Return (X, Y) of the center of cell containing provided text 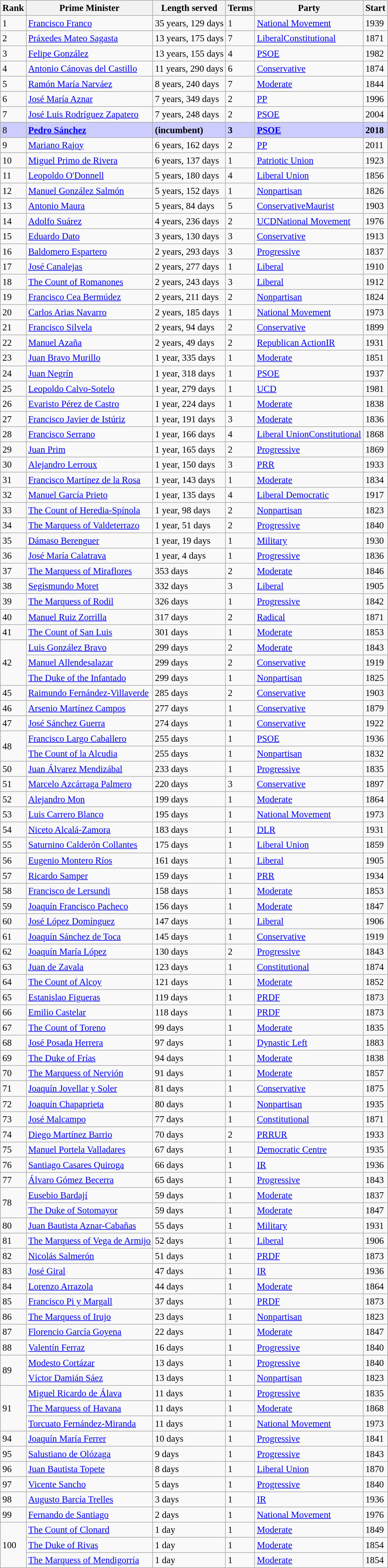
57 (13, 876)
The Duke of Frías (90, 1058)
Rank (13, 8)
13 (13, 206)
Víctor Damián Sáez (90, 1378)
Niceto Alcalá-Zamora (90, 830)
Francisco Martínez de la Rosa (90, 480)
77 (13, 1180)
25 (13, 389)
56 (13, 860)
Juan Álvarez Mendizábal (90, 769)
The Marquess of Nervión (90, 1073)
The Duke of the Infantado (90, 678)
55 (13, 845)
(incumbent) (189, 130)
83 (13, 1271)
2 years, 185 days (189, 313)
1 year, 165 days (189, 449)
121 days (189, 982)
The Duke of Rivas (90, 1545)
The Count of Romanones (90, 282)
87 (13, 1332)
Francisco Javier de Istúriz (90, 419)
1 year, 224 days (189, 404)
52 (13, 800)
6 years, 162 days (189, 145)
8 years, 240 days (189, 84)
7 years, 248 days (189, 115)
84 (13, 1287)
65 days (189, 1180)
Manuel García Prieto (90, 495)
Prime Minister (90, 8)
1 year, 191 days (189, 419)
35 years, 129 days (189, 23)
68 (13, 1043)
64 (13, 982)
The Marquess of Rodil (90, 602)
Party (309, 8)
10 days (189, 1439)
80 (13, 1225)
39 (13, 602)
LiberalConstitutional (309, 38)
Eusebio Bardají (90, 1195)
1934 (375, 876)
Santiago Casares Quiroga (90, 1165)
233 days (189, 769)
1844 (375, 84)
Manuel Ruiz Zorrilla (90, 617)
1883 (375, 1043)
José María Calatrava (90, 556)
147 days (189, 921)
Emilio Castelar (90, 1013)
2 years, 94 days (189, 328)
19 (13, 297)
66 days (189, 1165)
119 days (189, 998)
63 (13, 967)
2018 (375, 130)
52 days (189, 1241)
1937 (375, 373)
73 (13, 1119)
José López Domínguez (90, 921)
1857 (375, 1073)
29 (13, 449)
2 years, 49 days (189, 343)
2011 (375, 145)
1879 (375, 708)
22 (13, 343)
33 (13, 511)
277 days (189, 708)
17 (13, 267)
Saturnino Calderón Collantes (90, 845)
Salustiano de Olózaga (90, 1454)
1832 (375, 754)
1 year, 335 days (189, 358)
2 years, 293 days (189, 251)
13 years, 155 days (189, 54)
José Luis Rodríguez Zapatero (90, 115)
Eduardo Dato (90, 236)
31 (13, 480)
16 days (189, 1347)
42 (13, 662)
32 (13, 495)
The Count of Toreno (90, 1028)
Raimundo Fernández-Villaverde (90, 693)
1 year, 279 days (189, 389)
Republican ActionIR (309, 343)
97 (13, 1485)
The Count of la Alcudia (90, 754)
1852 (375, 982)
Patriotic Union (309, 160)
The Marquess of Irujo (90, 1317)
Dynastic Left (309, 1043)
24 (13, 373)
60 (13, 921)
285 days (189, 693)
1981 (375, 389)
159 days (189, 876)
1913 (375, 236)
The Marquess of Vega de Armijo (90, 1241)
67 (13, 1028)
77 days (189, 1119)
16 (13, 251)
8 days (189, 1469)
1 year, 4 days (189, 556)
301 days (189, 632)
46 (13, 708)
94 (13, 1439)
118 days (189, 1013)
Ramón María Narváez (90, 84)
Felipe González (90, 54)
Joaquín Chapaprieta (90, 1104)
332 days (189, 587)
Arsenio Martínez Campos (90, 708)
10 (13, 160)
72 (13, 1104)
1930 (375, 541)
The Count of Heredia-Spínola (90, 511)
45 (13, 693)
2004 (375, 115)
Álvaro Gómez Becerra (90, 1180)
27 (13, 419)
Práxedes Mateo Sagasta (90, 38)
José Posada Herrera (90, 1043)
1 year, 143 days (189, 480)
2 days (189, 1515)
220 days (189, 784)
Joaquín Jovellar y Soler (90, 1089)
40 (13, 617)
Manuel Portela Valladares (90, 1149)
195 days (189, 815)
37 days (189, 1302)
Luis Carrero Blanco (90, 815)
1897 (375, 784)
55 days (189, 1225)
Juan Bautista Aznar-Cabañas (90, 1225)
2 years, 211 days (189, 297)
51 (13, 784)
José Canalejas (90, 267)
1856 (375, 175)
The Marquess of Valdeterrazo (90, 526)
26 (13, 404)
Pedro Sánchez (90, 130)
Florencio García Goyena (90, 1332)
99 (13, 1515)
UCDNational Movement (309, 221)
22 days (189, 1332)
199 days (189, 800)
175 days (189, 845)
95 (13, 1454)
The Marquess of Havana (90, 1408)
97 days (189, 1043)
Baldomero Espartero (90, 251)
75 (13, 1149)
Alejandro Mon (90, 800)
1834 (375, 480)
1825 (375, 678)
35 (13, 541)
Fernando de Santiago (90, 1515)
23 days (189, 1317)
8 (13, 130)
Leopoldo Calvo-Sotelo (90, 389)
Luis González Bravo (90, 647)
1922 (375, 723)
2 years, 277 days (189, 267)
Diego Martínez Barrio (90, 1134)
353 days (189, 571)
1910 (375, 267)
1939 (375, 23)
Juan Prim (90, 449)
Dámaso Berenguer (90, 541)
123 days (189, 967)
99 days (189, 1028)
Vicente Sancho (90, 1485)
15 (13, 236)
82 (13, 1256)
Joaquín María Ferrer (90, 1439)
47 (13, 723)
1841 (375, 1439)
Democratic Centre (309, 1149)
41 (13, 632)
81 (13, 1241)
Terms (240, 8)
23 (13, 358)
4 years, 236 days (189, 221)
Joaquín Francisco Pacheco (90, 906)
326 days (189, 602)
100 (13, 1545)
1996 (375, 99)
98 (13, 1500)
1982 (375, 54)
61 (13, 936)
José Giral (90, 1271)
Antonio Cánovas del Castillo (90, 69)
Juan Negrín (90, 373)
1912 (375, 282)
Juan Bravo Murillo (90, 358)
37 (13, 571)
Radical (309, 617)
47 days (189, 1271)
70 days (189, 1134)
28 (13, 434)
96 (13, 1469)
Valentín Ferraz (90, 1347)
9 (13, 145)
13 years, 175 days (189, 38)
Start (375, 8)
81 days (189, 1089)
86 (13, 1317)
14 (13, 221)
1 year, 98 days (189, 511)
51 days (189, 1256)
85 (13, 1302)
1824 (375, 297)
1869 (375, 449)
José Sánchez Guerra (90, 723)
67 days (189, 1149)
Liberal UnionConstitutional (309, 434)
5 days (189, 1485)
69 (13, 1058)
The Count of Clonard (90, 1530)
Lorenzo Arrazola (90, 1287)
59 (13, 906)
1 year, 51 days (189, 526)
Length served (189, 8)
1917 (375, 495)
158 days (189, 891)
1826 (375, 191)
1923 (375, 160)
74 (13, 1134)
Alejandro Lerroux (90, 465)
Antonio Maura (90, 206)
Leopoldo O'Donnell (90, 175)
Francisco Franco (90, 23)
12 (13, 191)
71 (13, 1089)
The Duke of Sotomayor (90, 1211)
21 (13, 328)
DLR (309, 830)
5 years, 84 days (189, 206)
UCD (309, 389)
7 years, 349 days (189, 99)
6 years, 137 days (189, 160)
78 (13, 1202)
1 year, 150 days (189, 465)
11 years, 290 days (189, 69)
Marcelo Azcárraga Palmero (90, 784)
88 (13, 1347)
Evaristo Pérez de Castro (90, 404)
Miguel Ricardo de Álava (90, 1393)
18 (13, 282)
Estanislao Figueras (90, 998)
José Malcampo (90, 1119)
5 years, 180 days (189, 175)
11 (13, 175)
94 days (189, 1058)
Augusto Barcía Trelles (90, 1500)
1870 (375, 1469)
Ricardo Samper (90, 876)
Francisco Cea Bermúdez (90, 297)
1849 (375, 1530)
The Count of Alcoy (90, 982)
3 days (189, 1500)
36 (13, 556)
Francisco Pi y Margall (90, 1302)
Torcuato Fernández-Miranda (90, 1423)
53 (13, 815)
30 (13, 465)
Modesto Cortázar (90, 1363)
Joaquín María López (90, 952)
1842 (375, 602)
Manuel Azaña (90, 343)
91 days (189, 1073)
50 (13, 769)
Mariano Rajoy (90, 145)
91 (13, 1408)
65 (13, 998)
1 year, 19 days (189, 541)
Carlos Arias Navarro (90, 313)
1854 (375, 1545)
Francisco de Lersundi (90, 891)
9 days (189, 1454)
Liberal Democratic (309, 495)
1846 (375, 571)
62 (13, 952)
Juan de Zavala (90, 967)
1 year, 166 days (189, 434)
274 days (189, 723)
1 year, 135 days (189, 495)
Manuel González Salmón (90, 191)
44 days (189, 1287)
38 (13, 587)
89 (13, 1370)
156 days (189, 906)
2 years, 243 days (189, 282)
54 (13, 830)
Eugenio Montero Ríos (90, 860)
1875 (375, 1089)
The Marquess of Miraflores (90, 571)
Nicolás Salmerón (90, 1256)
Miguel Primo de Rivera (90, 160)
Francisco Largo Caballero (90, 738)
1899 (375, 328)
145 days (189, 936)
70 (13, 1073)
Segismundo Moret (90, 587)
5 years, 152 days (189, 191)
1859 (375, 845)
1851 (375, 358)
317 days (189, 617)
The Count of San Luis (90, 632)
Manuel Allendesalazar (90, 662)
80 days (189, 1104)
130 days (189, 952)
20 (13, 313)
Joaquín Sánchez de Toca (90, 936)
3 years, 130 days (189, 236)
76 (13, 1165)
ConservativeMaurist (309, 206)
José María Aznar (90, 99)
Juan Bautista Topete (90, 1469)
58 (13, 891)
Adolfo Suárez (90, 221)
Francisco Serrano (90, 434)
48 (13, 746)
161 days (189, 860)
66 (13, 1013)
Francisco Silvela (90, 328)
PRRUR (309, 1134)
34 (13, 526)
183 days (189, 830)
1 year, 318 days (189, 373)
